Return the [X, Y] coordinate for the center point of the cell that contains the specified text.  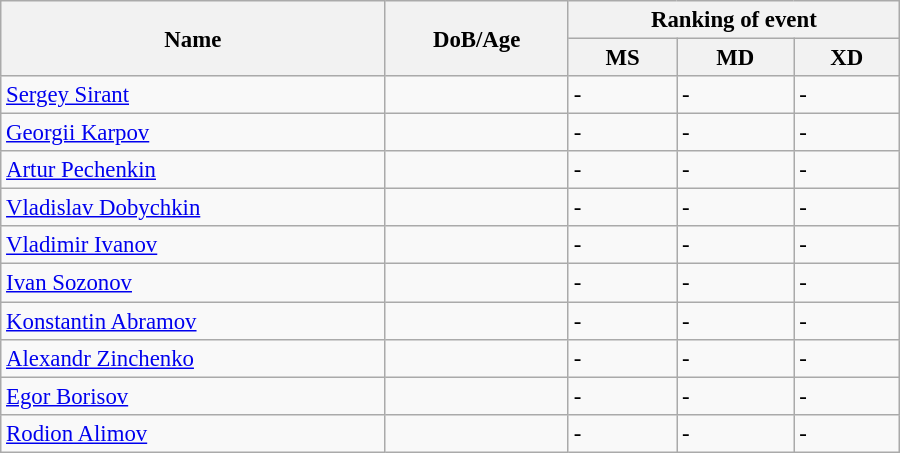
DoB/Age [477, 38]
XD [846, 58]
Name [193, 38]
Vladislav Dobychkin [193, 208]
Egor Borisov [193, 396]
Ivan Sozonov [193, 283]
Georgii Karpov [193, 133]
Sergey Sirant [193, 95]
Alexandr Zinchenko [193, 358]
Artur Pechenkin [193, 170]
Rodion Alimov [193, 433]
MD [736, 58]
Ranking of event [734, 20]
MS [622, 58]
Konstantin Abramov [193, 321]
Vladimir Ivanov [193, 245]
